Detect which cell encompasses the target text, then output its (X, Y) center coordinate. 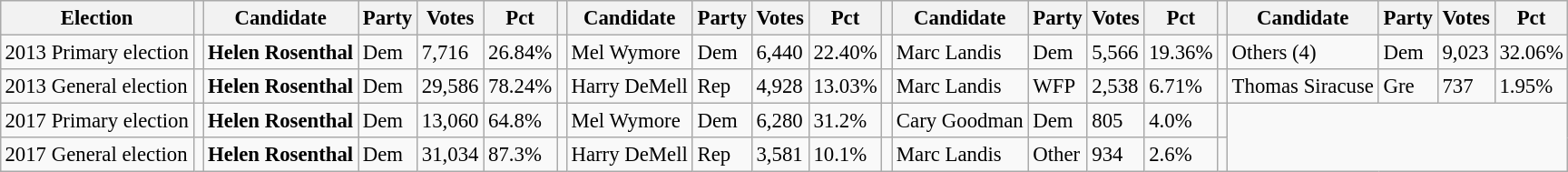
31,034 (450, 155)
2017 General election (96, 155)
Election (96, 18)
64.8% (521, 121)
2.6% (1181, 155)
31.2% (846, 121)
6.71% (1181, 86)
29,586 (450, 86)
Other (1058, 155)
9,023 (1466, 52)
805 (1116, 121)
Gre (1408, 86)
2017 Primary election (96, 121)
737 (1466, 86)
78.24% (521, 86)
7,716 (450, 52)
26.84% (521, 52)
WFP (1058, 86)
6,280 (780, 121)
Thomas Siracuse (1303, 86)
4,928 (780, 86)
2013 General election (96, 86)
934 (1116, 155)
13.03% (846, 86)
Others (4) (1303, 52)
19.36% (1181, 52)
4.0% (1181, 121)
6,440 (780, 52)
2013 Primary election (96, 52)
87.3% (521, 155)
32.06% (1532, 52)
22.40% (846, 52)
13,060 (450, 121)
Cary Goodman (960, 121)
1.95% (1532, 86)
10.1% (846, 155)
3,581 (780, 155)
5,566 (1116, 52)
2,538 (1116, 86)
